Pinpoint the cell where the given text exists, returning its (x, y) midpoint coordinate. 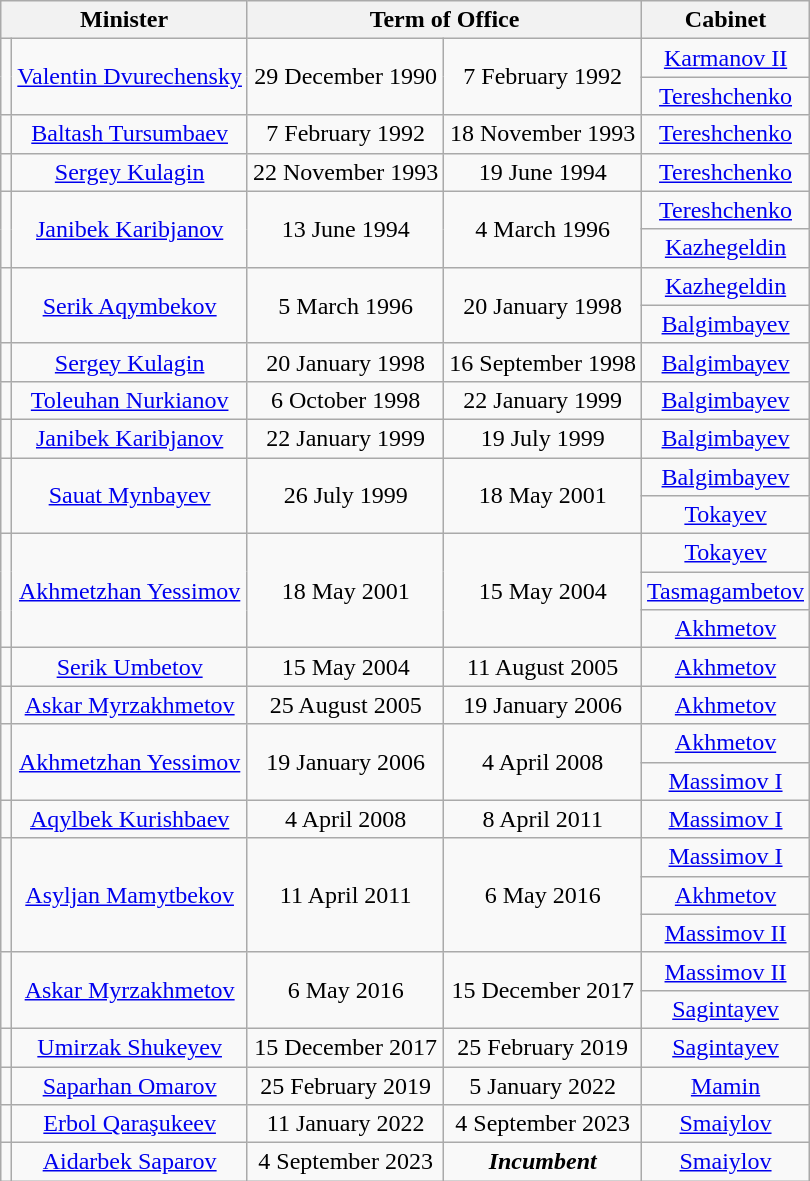
Karmanov II (726, 58)
Valentin Dvurechensky (130, 77)
Aidarbek Saparov (130, 1162)
Mamin (726, 1085)
Cabinet (726, 20)
5 March 1996 (345, 305)
13 June 1994 (345, 229)
Aqylbek Kurishbaev (130, 819)
Baltash Tursumbaev (130, 134)
Serik Umbetov (130, 667)
26 July 1999 (345, 496)
18 November 1993 (543, 134)
8 April 2011 (543, 819)
11 April 2011 (345, 895)
Serik Aqymbekov (130, 305)
Toleuhan Nurkianov (130, 400)
Incumbent (543, 1162)
6 October 1998 (345, 400)
25 August 2005 (345, 705)
4 March 1996 (543, 229)
19 July 1999 (543, 438)
5 January 2022 (543, 1085)
11 August 2005 (543, 667)
19 June 1994 (543, 172)
29 December 1990 (345, 77)
Sauat Mynbayev (130, 496)
16 September 1998 (543, 362)
22 November 1993 (345, 172)
Asyljan Mamytbekov (130, 895)
Minister (124, 20)
Tasmagambetov (726, 591)
Erbol Qaraşukeev (130, 1124)
Term of Office (444, 20)
Umirzak Shukeyev (130, 1047)
11 January 2022 (345, 1124)
Saparhan Omarov (130, 1085)
